For the text-containing cell, return its midpoint in (X, Y) coordinate format. 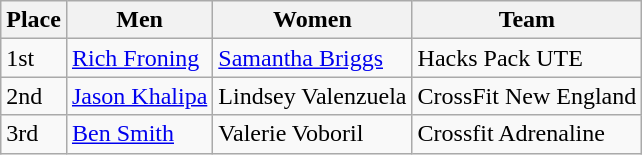
1st (34, 58)
CrossFit New England (527, 96)
Valerie Voboril (312, 134)
Men (139, 20)
Jason Khalipa (139, 96)
Crossfit Adrenaline (527, 134)
Ben Smith (139, 134)
Team (527, 20)
Lindsey Valenzuela (312, 96)
Rich Froning (139, 58)
Women (312, 20)
3rd (34, 134)
Hacks Pack UTE (527, 58)
2nd (34, 96)
Place (34, 20)
Samantha Briggs (312, 58)
